Extract the (X, Y) coordinate from the center of the cell holding the provided text.  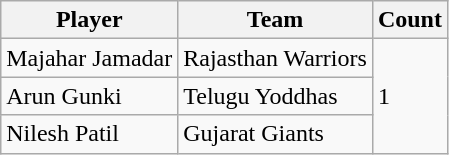
Majahar Jamadar (90, 58)
Team (276, 20)
Gujarat Giants (276, 134)
Count (410, 20)
Telugu Yoddhas (276, 96)
1 (410, 96)
Nilesh Patil (90, 134)
Arun Gunki (90, 96)
Player (90, 20)
Rajasthan Warriors (276, 58)
